Pinpoint the cell where the given text exists, returning its (x, y) midpoint coordinate. 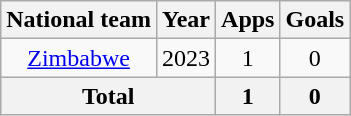
Zimbabwe (79, 58)
National team (79, 20)
2023 (186, 58)
Total (108, 96)
Year (186, 20)
Apps (248, 20)
Goals (315, 20)
